Output the [X, Y] coordinate of the center of the cell containing the given text.  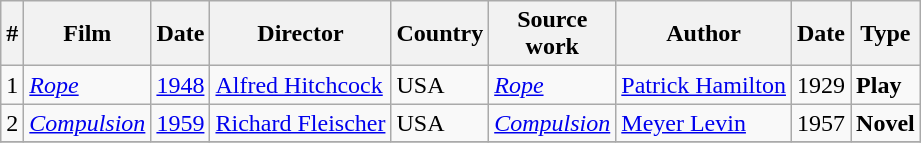
Country [440, 34]
Alfred Hitchcock [300, 85]
Film [88, 34]
Author [704, 34]
1957 [820, 123]
Meyer Levin [704, 123]
# [12, 34]
Novel [886, 123]
1 [12, 85]
2 [12, 123]
Play [886, 85]
Type [886, 34]
1948 [180, 85]
1929 [820, 85]
1959 [180, 123]
Director [300, 34]
Sourcework [552, 34]
Richard Fleischer [300, 123]
Patrick Hamilton [704, 85]
